Pinpoint the cell where the given text exists, returning its (X, Y) midpoint coordinate. 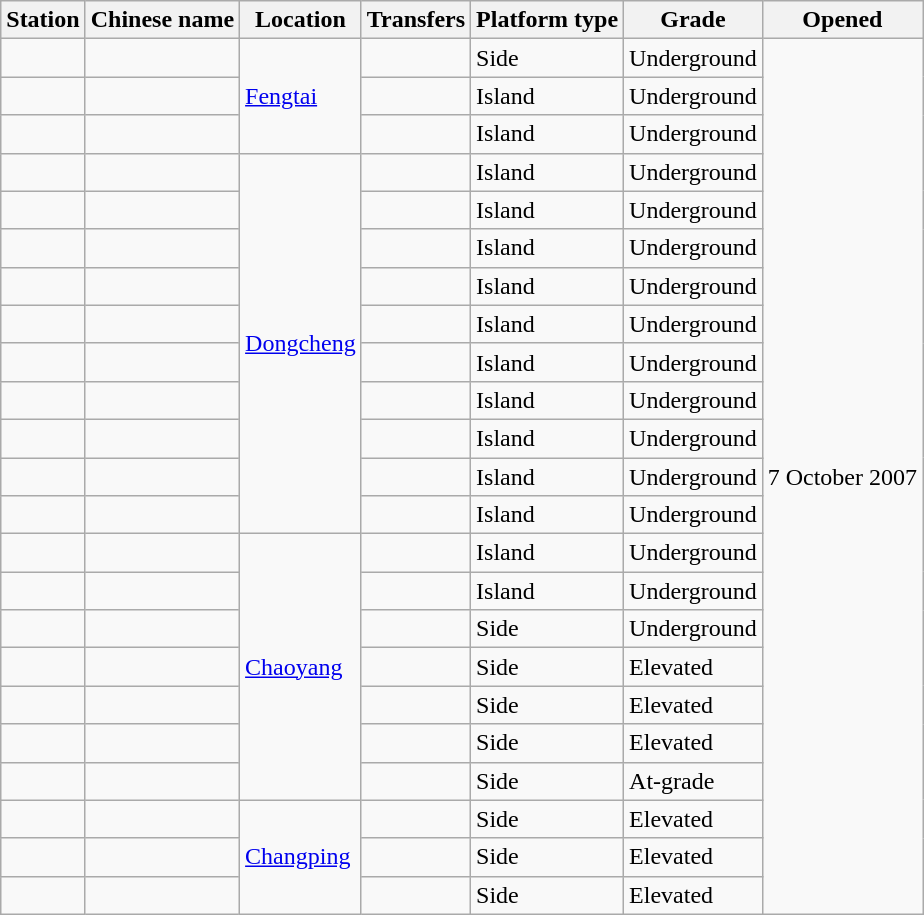
Station (43, 20)
Platform type (548, 20)
Chaoyang (301, 667)
Chinese name (162, 20)
Opened (842, 20)
Fengtai (301, 96)
Dongcheng (301, 344)
At-grade (694, 781)
Location (301, 20)
Grade (694, 20)
Transfers (416, 20)
7 October 2007 (842, 476)
Changping (301, 857)
